Determine the (X, Y) coordinate at the center of the cell enclosing the given text.  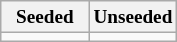
Unseeded (133, 17)
Seeded (45, 17)
